Detect which cell encompasses the target text, then output its [X, Y] center coordinate. 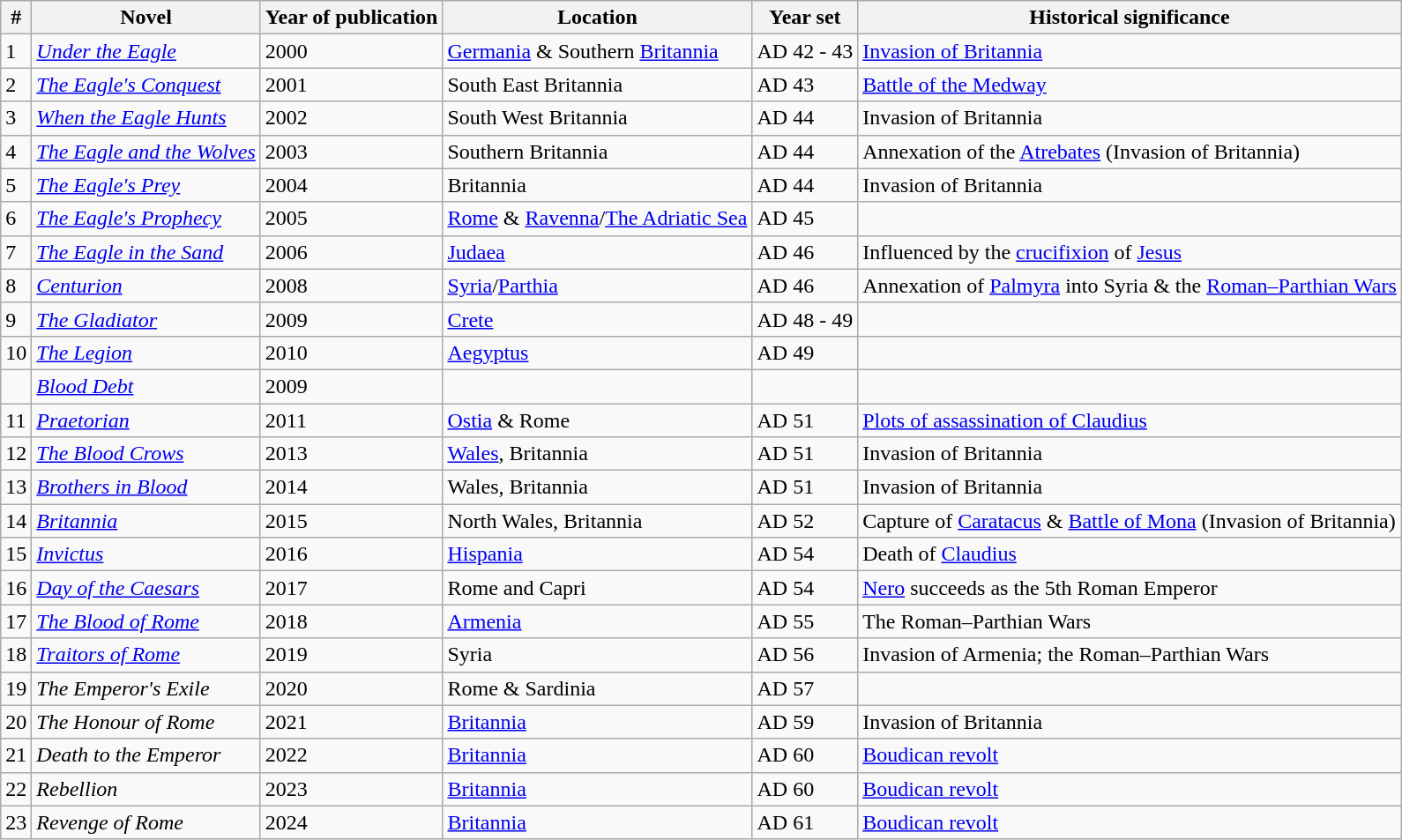
Traitors of Rome [146, 655]
AD 45 [805, 219]
Armenia [598, 621]
Revenge of Rome [146, 822]
13 [16, 487]
South East Britannia [598, 85]
Under the Eagle [146, 51]
Death of Claudius [1130, 554]
The Eagle's Prey [146, 185]
7 [16, 252]
2023 [351, 789]
The Emperor's Exile [146, 688]
Invictus [146, 554]
North Wales, Britannia [598, 521]
2016 [351, 554]
2015 [351, 521]
The Eagle's Prophecy [146, 219]
Hispania [598, 554]
1 [16, 51]
8 [16, 286]
Ostia & Rome [598, 420]
AD 59 [805, 722]
4 [16, 152]
2024 [351, 822]
2002 [351, 118]
11 [16, 420]
Blood Debt [146, 386]
AD 55 [805, 621]
Rome and Capri [598, 588]
Rome & Ravenna/The Adriatic Sea [598, 219]
Aegyptus [598, 353]
12 [16, 454]
2013 [351, 454]
The Blood Crows [146, 454]
AD 52 [805, 521]
22 [16, 789]
17 [16, 621]
The Blood of Rome [146, 621]
Annexation of the Atrebates (Invasion of Britannia) [1130, 152]
Year of publication [351, 18]
2022 [351, 755]
2011 [351, 420]
AD 56 [805, 655]
2020 [351, 688]
The Honour of Rome [146, 722]
2003 [351, 152]
2004 [351, 185]
Invasion of Armenia; the Roman–Parthian Wars [1130, 655]
The Legion [146, 353]
19 [16, 688]
Battle of the Medway [1130, 85]
Praetorian [146, 420]
6 [16, 219]
Novel [146, 18]
AD 48 - 49 [805, 319]
# [16, 18]
Plots of assassination of Claudius [1130, 420]
Brothers in Blood [146, 487]
The Eagle and the Wolves [146, 152]
Judaea [598, 252]
2000 [351, 51]
20 [16, 722]
2008 [351, 286]
Rebellion [146, 789]
Germania & Southern Britannia [598, 51]
2010 [351, 353]
23 [16, 822]
Location [598, 18]
The Eagle's Conquest [146, 85]
Southern Britannia [598, 152]
2005 [351, 219]
AD 61 [805, 822]
AD 43 [805, 85]
21 [16, 755]
Syria [598, 655]
2019 [351, 655]
2006 [351, 252]
9 [16, 319]
The Roman–Parthian Wars [1130, 621]
Crete [598, 319]
14 [16, 521]
Nero succeeds as the 5th Roman Emperor [1130, 588]
2001 [351, 85]
Historical significance [1130, 18]
Capture of Caratacus & Battle of Mona (Invasion of Britannia) [1130, 521]
10 [16, 353]
AD 49 [805, 353]
South West Britannia [598, 118]
Rome & Sardinia [598, 688]
2 [16, 85]
Annexation of Palmyra into Syria & the Roman–Parthian Wars [1130, 286]
2021 [351, 722]
The Gladiator [146, 319]
5 [16, 185]
Year set [805, 18]
18 [16, 655]
AD 57 [805, 688]
Death to the Emperor [146, 755]
Centurion [146, 286]
The Eagle in the Sand [146, 252]
16 [16, 588]
Syria/Parthia [598, 286]
AD 42 - 43 [805, 51]
When the Eagle Hunts [146, 118]
2018 [351, 621]
15 [16, 554]
2017 [351, 588]
3 [16, 118]
Influenced by the crucifixion of Jesus [1130, 252]
2014 [351, 487]
Day of the Caesars [146, 588]
